Scan for the cell matching the given text and deliver its [X, Y] coordinate at center. 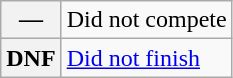
DNF [31, 58]
— [31, 20]
Did not finish [146, 58]
Did not compete [146, 20]
